Capture the cell that displays the provided text and extract its (x, y) central coordinate. 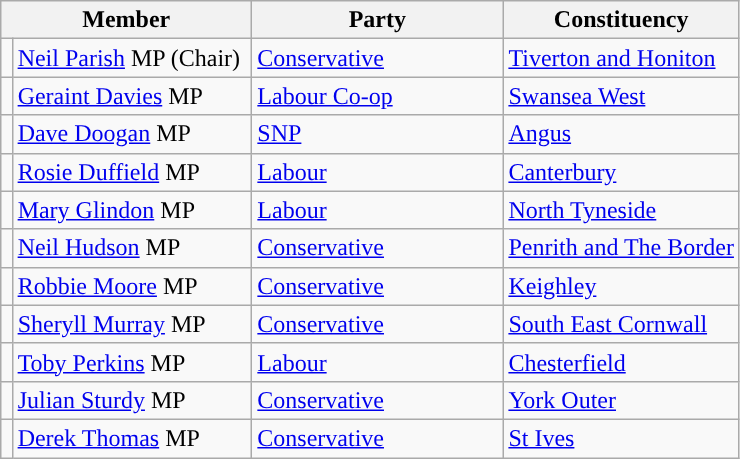
Julian Sturdy MP (132, 400)
Toby Perkins MP (132, 362)
Constituency (622, 20)
Mary Glindon MP (132, 210)
Rosie Duffield MP (132, 172)
Geraint Davies MP (132, 96)
Dave Doogan MP (132, 134)
South East Cornwall (622, 324)
North Tyneside (622, 210)
Sheryll Murray MP (132, 324)
Neil Parish MP (Chair) (132, 58)
Robbie Moore MP (132, 286)
Labour Co-op (378, 96)
Keighley (622, 286)
Member (126, 20)
Chesterfield (622, 362)
York Outer (622, 400)
SNP (378, 134)
Penrith and The Border (622, 248)
Neil Hudson MP (132, 248)
Swansea West (622, 96)
St Ives (622, 438)
Party (378, 20)
Derek Thomas MP (132, 438)
Canterbury (622, 172)
Angus (622, 134)
Tiverton and Honiton (622, 58)
